Find where the given text appears and provide that cell's center as [x, y] coordinate. 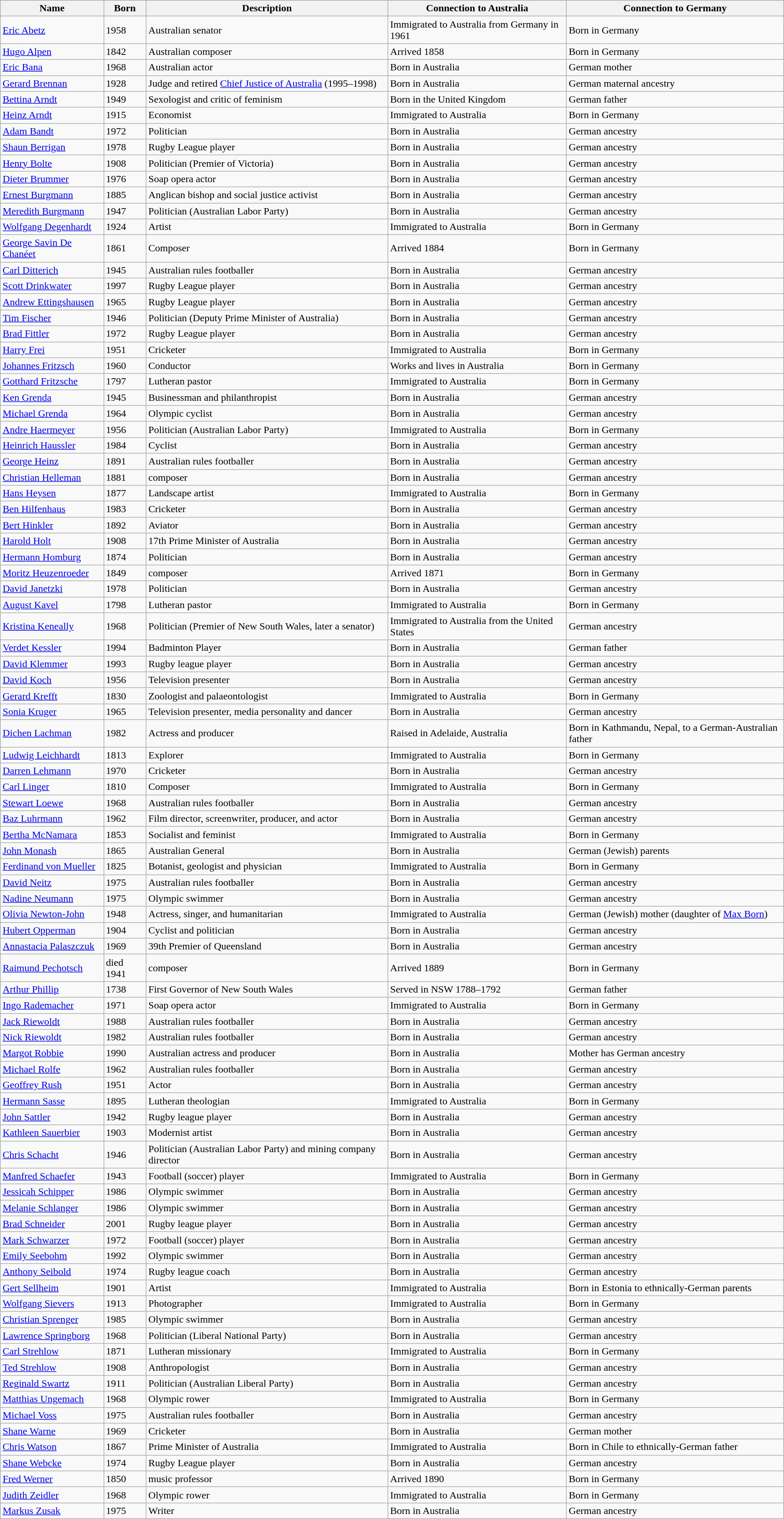
Baz Luhrmann [52, 819]
Dichen Lachman [52, 733]
music professor [267, 1479]
German maternal ancestry [675, 83]
Botanist, geologist and physician [267, 867]
1994 [125, 648]
1949 [125, 99]
Politician (Liberal National Party) [267, 1336]
Actor [267, 1085]
August Kavel [52, 605]
Emily Seebohm [52, 1256]
Politician (Australian Labor Party) and mining company director [267, 1154]
Anthropologist [267, 1367]
Olympic cyclist [267, 413]
Rugby league coach [267, 1271]
Chris Schacht [52, 1154]
Michael Voss [52, 1415]
1985 [125, 1320]
Arrived 1890 [477, 1479]
Conductor [267, 366]
German (Jewish) mother (daughter of Max Born) [675, 914]
Reginald Swartz [52, 1383]
Arthur Phillip [52, 989]
1971 [125, 1005]
John Sattler [52, 1117]
Lutheran theologian [267, 1101]
17th Prime Minister of Australia [267, 541]
39th Premier of Queensland [267, 946]
Television presenter, media personality and dancer [267, 712]
1942 [125, 1117]
Prime Minister of Australia [267, 1447]
Scott Drinkwater [52, 286]
Ernest Burgmann [52, 195]
1871 [125, 1351]
Kristina Keneally [52, 627]
1798 [125, 605]
1915 [125, 115]
George Savin De Chanéet [52, 249]
Born [125, 8]
Eric Bana [52, 67]
1960 [125, 366]
Shane Webcke [52, 1463]
1990 [125, 1053]
1885 [125, 195]
1984 [125, 445]
1913 [125, 1304]
Gert Sellheim [52, 1288]
1850 [125, 1479]
Dieter Brummer [52, 179]
Wolfgang Degenhardt [52, 227]
Works and lives in Australia [477, 366]
1813 [125, 755]
Ludwig Leichhardt [52, 755]
Moritz Heuzenroeder [52, 573]
1825 [125, 867]
Television presenter [267, 680]
Harry Frei [52, 350]
Hugo Alpen [52, 52]
Gotthard Fritzsche [52, 382]
Ingo Rademacher [52, 1005]
Australian actor [267, 67]
Photographer [267, 1304]
Shaun Berrigan [52, 147]
Politician (Premier of Victoria) [267, 163]
Heinz Arndt [52, 115]
Eric Abetz [52, 30]
Australian senator [267, 30]
Darren Lehmann [52, 771]
1948 [125, 914]
Bertha McNamara [52, 835]
Description [267, 8]
Connection to Australia [477, 8]
Meredith Burgmann [52, 211]
Economist [267, 115]
1867 [125, 1447]
Aviator [267, 525]
Served in NSW 1788–1792 [477, 989]
Australian composer [267, 52]
Lawrence Springborg [52, 1336]
1958 [125, 30]
Modernist artist [267, 1133]
Hans Heysen [52, 493]
Annastacia Palaszczuk [52, 946]
1983 [125, 509]
Adam Bandt [52, 131]
1874 [125, 557]
Verdet Kessler [52, 648]
Actress and producer [267, 733]
Anglican bishop and social justice activist [267, 195]
Margot Robbie [52, 1053]
1861 [125, 249]
1830 [125, 696]
Matthias Ungemach [52, 1399]
Bettina Arndt [52, 99]
Geoffrey Rush [52, 1085]
Jack Riewoldt [52, 1021]
Andrew Ettingshausen [52, 302]
Chris Watson [52, 1447]
Andre Haermeyer [52, 429]
Born in Kathmandu, Nepal, to a German-Australian father [675, 733]
1964 [125, 413]
Gerard Krefft [52, 696]
Arrived 1889 [477, 967]
Landscape artist [267, 493]
Harold Holt [52, 541]
Gerard Brennan [52, 83]
died 1941 [125, 967]
Jessicah Schipper [52, 1192]
Mark Schwarzer [52, 1240]
David Klemmer [52, 664]
Cyclist and politician [267, 930]
Christian Helleman [52, 477]
Hermann Sasse [52, 1101]
Ken Grenda [52, 397]
1988 [125, 1021]
Fred Werner [52, 1479]
1976 [125, 179]
Bert Hinkler [52, 525]
Nadine Neumann [52, 898]
Badminton Player [267, 648]
Connection to Germany [675, 8]
Ben Hilfenhaus [52, 509]
Name [52, 8]
Born in Estonia to ethnically-German parents [675, 1288]
Explorer [267, 755]
1993 [125, 664]
Arrived 1871 [477, 573]
Manfred Schaefer [52, 1176]
Olivia Newton-John [52, 914]
Australian General [267, 851]
Film director, screenwriter, producer, and actor [267, 819]
Australian actress and producer [267, 1053]
Sexologist and critic of feminism [267, 99]
Lutheran missionary [267, 1351]
Brad Schneider [52, 1224]
Born in the United Kingdom [477, 99]
Politician (Deputy Prime Minister of Australia) [267, 318]
Nick Riewoldt [52, 1037]
Melanie Schlanger [52, 1208]
1877 [125, 493]
Actress, singer, and humanitarian [267, 914]
David Koch [52, 680]
1849 [125, 573]
1842 [125, 52]
2001 [125, 1224]
George Heinz [52, 461]
Politician (Premier of New South Wales, later a senator) [267, 627]
Wolfgang Sievers [52, 1304]
Kathleen Sauerbier [52, 1133]
Tim Fischer [52, 318]
Stewart Loewe [52, 803]
Politician (Australian Liberal Party) [267, 1383]
Writer [267, 1511]
1992 [125, 1256]
Brad Fittler [52, 334]
Arrived 1884 [477, 249]
Ferdinand von Mueller [52, 867]
1947 [125, 211]
1924 [125, 227]
Raised in Adelaide, Australia [477, 733]
1904 [125, 930]
Johannes Fritzsch [52, 366]
Henry Bolte [52, 163]
1865 [125, 851]
Markus Zusak [52, 1511]
Shane Warne [52, 1431]
1943 [125, 1176]
Hermann Homburg [52, 557]
Michael Rolfe [52, 1069]
Anthony Seibold [52, 1271]
Hubert Opperman [52, 930]
Carl Linger [52, 787]
First Governor of New South Wales [267, 989]
1853 [125, 835]
Born in Chile to ethnically-German father [675, 1447]
Heinrich Haussler [52, 445]
1903 [125, 1133]
David Neitz [52, 882]
1892 [125, 525]
Carl Strehlow [52, 1351]
1928 [125, 83]
1797 [125, 382]
Cyclist [267, 445]
1997 [125, 286]
1891 [125, 461]
1810 [125, 787]
Judge and retired Chief Justice of Australia (1995–1998) [267, 83]
Arrived 1858 [477, 52]
1970 [125, 771]
Mother has German ancestry [675, 1053]
Ted Strehlow [52, 1367]
Christian Sprenger [52, 1320]
1911 [125, 1383]
Immigrated to Australia from Germany in 1961 [477, 30]
Immigrated to Australia from the United States [477, 627]
Sonia Kruger [52, 712]
Raimund Pechotsch [52, 967]
David Janetzki [52, 589]
Michael Grenda [52, 413]
Carl Ditterich [52, 270]
Socialist and feminist [267, 835]
Judith Zeidler [52, 1495]
Zoologist and palaeontologist [267, 696]
Businessman and philanthropist [267, 397]
1881 [125, 477]
1901 [125, 1288]
1895 [125, 1101]
John Monash [52, 851]
German (Jewish) parents [675, 851]
1738 [125, 989]
